Pinpoint the cell where the given text exists, returning its [x, y] midpoint coordinate. 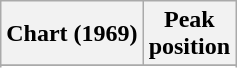
Chart (1969) [72, 34]
Peakposition [189, 34]
